Identify which cell holds the provided text, then report its [X, Y] central coordinate. 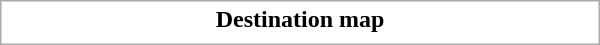
Destination map [300, 19]
